Return the [x, y] coordinate for the center point of the cell that contains the specified text.  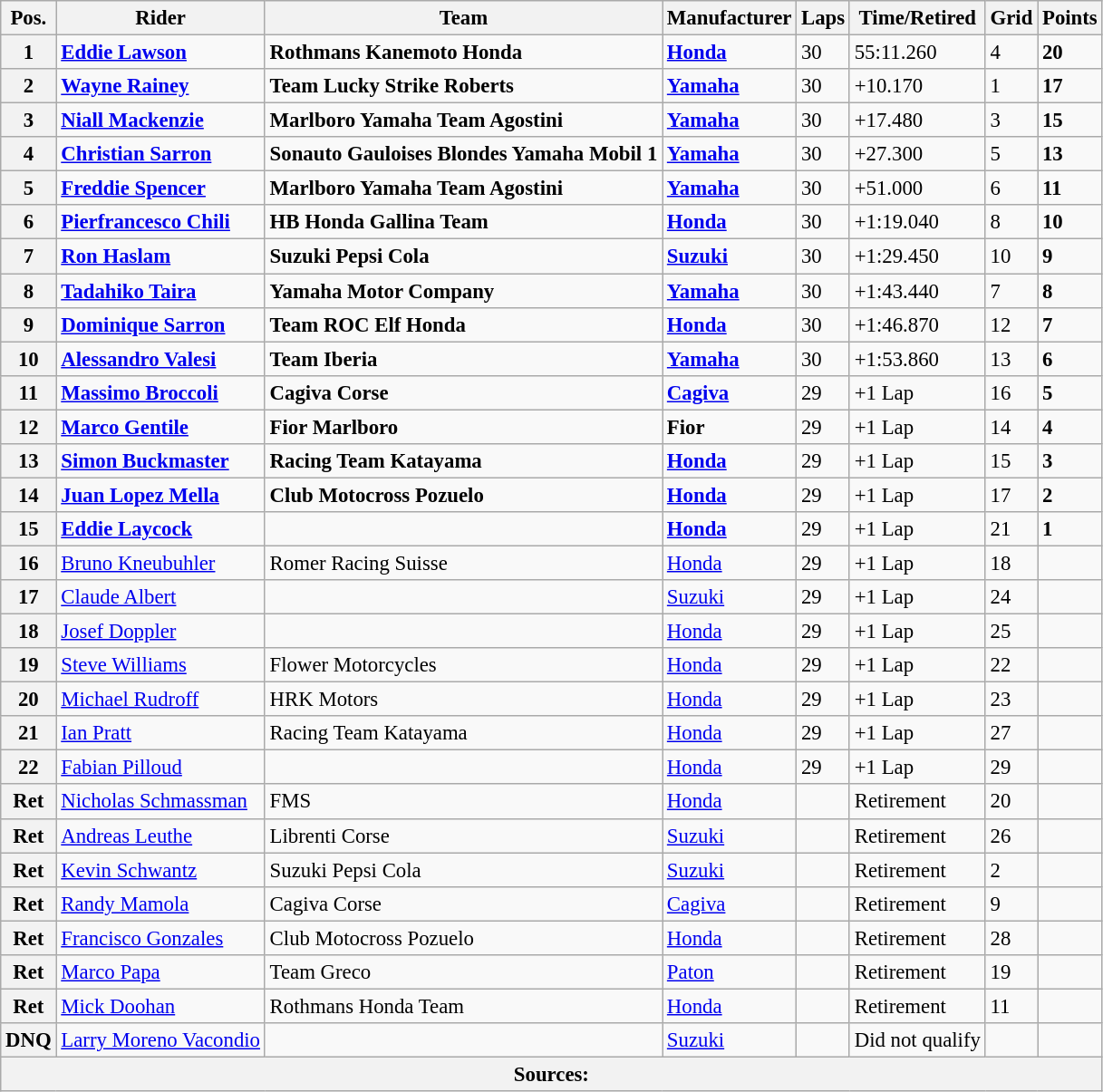
Points [1069, 18]
+10.170 [917, 86]
24 [1011, 597]
Alessandro Valesi [160, 359]
Grid [1011, 18]
+17.480 [917, 121]
Rothmans Kanemoto Honda [463, 53]
Team ROC Elf Honda [463, 324]
HRK Motors [463, 700]
+1:29.450 [917, 256]
Nicholas Schmassman [160, 802]
Juan Lopez Mella [160, 495]
+51.000 [917, 188]
Andreas Leuthe [160, 836]
Josef Doppler [160, 632]
Freddie Spencer [160, 188]
DNQ [29, 1040]
Laps [823, 18]
Marco Gentile [160, 427]
Eddie Laycock [160, 529]
Manufacturer [730, 18]
27 [1011, 733]
Claude Albert [160, 597]
Ian Pratt [160, 733]
Rider [160, 18]
+1:53.860 [917, 359]
Massimo Broccoli [160, 392]
FMS [463, 802]
Pos. [29, 18]
+1:43.440 [917, 291]
Fabian Pilloud [160, 768]
Eddie Lawson [160, 53]
Francisco Gonzales [160, 938]
Larry Moreno Vacondio [160, 1040]
28 [1011, 938]
Marco Papa [160, 972]
Librenti Corse [463, 836]
Team Lucky Strike Roberts [463, 86]
Did not qualify [917, 1040]
Randy Mamola [160, 904]
Fior [730, 427]
Pierfrancesco Chili [160, 222]
Simon Buckmaster [160, 461]
55:11.260 [917, 53]
Time/Retired [917, 18]
Tadahiko Taira [160, 291]
Niall Mackenzie [160, 121]
23 [1011, 700]
Team Iberia [463, 359]
Mick Doohan [160, 1006]
Paton [730, 972]
Kevin Schwantz [160, 870]
Fior Marlboro [463, 427]
Bruno Kneubuhler [160, 563]
Flower Motorcycles [463, 665]
Dominique Sarron [160, 324]
Sources: [551, 1074]
26 [1011, 836]
Ron Haslam [160, 256]
Yamaha Motor Company [463, 291]
Team Greco [463, 972]
Michael Rudroff [160, 700]
25 [1011, 632]
+1:19.040 [917, 222]
HB Honda Gallina Team [463, 222]
+1:46.870 [917, 324]
Steve Williams [160, 665]
Romer Racing Suisse [463, 563]
Sonauto Gauloises Blondes Yamaha Mobil 1 [463, 154]
Wayne Rainey [160, 86]
Christian Sarron [160, 154]
Rothmans Honda Team [463, 1006]
Team [463, 18]
+27.300 [917, 154]
